Search for the cell housing the specified text and yield its [X, Y] center coordinate. 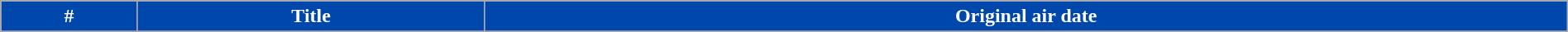
# [69, 16]
Title [311, 16]
Original air date [1025, 16]
